Scan for the cell matching the given text and deliver its [x, y] coordinate at center. 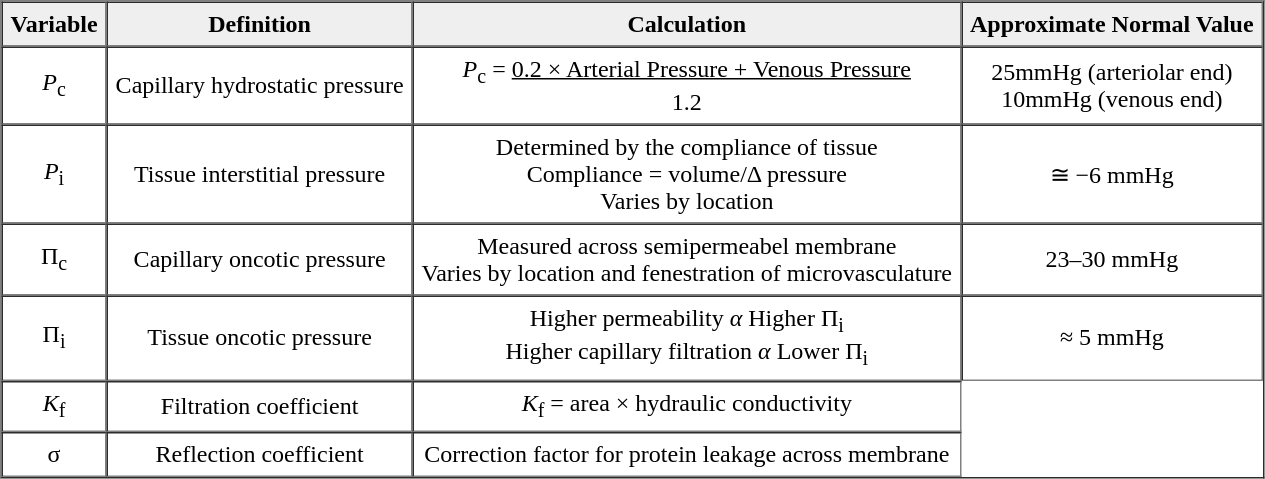
Tissue oncotic pressure [260, 338]
Correction factor for protein leakage across membrane [687, 454]
Kf = area × hydraulic conductivity [687, 406]
Πc [54, 260]
Kf [54, 406]
Variable [54, 24]
≈ 5 mmHg [1112, 338]
Capillary hydrostatic pressure [260, 85]
Reflection coefficient [260, 454]
Filtration coefficient [260, 406]
Pi [54, 174]
Πi [54, 338]
Capillary oncotic pressure [260, 260]
Higher permeability α Higher Πi Higher capillary filtration α Lower Πi [687, 338]
Determined by the compliance of tissue Compliance = volume/Δ pressure Varies by location [687, 174]
Tissue interstitial pressure [260, 174]
23–30 mmHg [1112, 260]
Pc = 0.2 × Arterial Pressure + Venous Pressure 1.2 [687, 85]
σ [54, 454]
≅ −6 mmHg [1112, 174]
25mmHg (arteriolar end) 10mmHg (venous end) [1112, 85]
Calculation [687, 24]
Measured across semipermeabel membrane Varies by location and fenestration of microvasculature [687, 260]
Approximate Normal Value [1112, 24]
Pc [54, 85]
Definition [260, 24]
